Find where the given text appears and provide that cell's center as [x, y] coordinate. 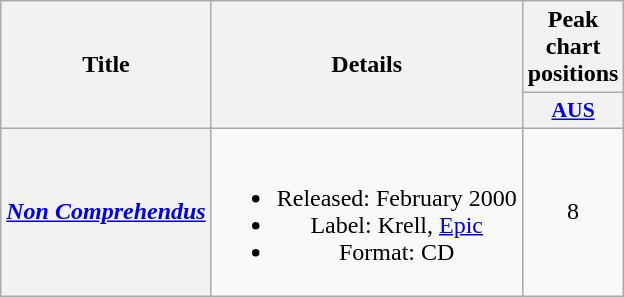
Peak chart positions [573, 47]
Released: February 2000Label: Krell, EpicFormat: CD [366, 212]
8 [573, 212]
AUS [573, 111]
Title [106, 65]
Details [366, 65]
Non Comprehendus [106, 212]
